Search for the cell housing the specified text and yield its (X, Y) center coordinate. 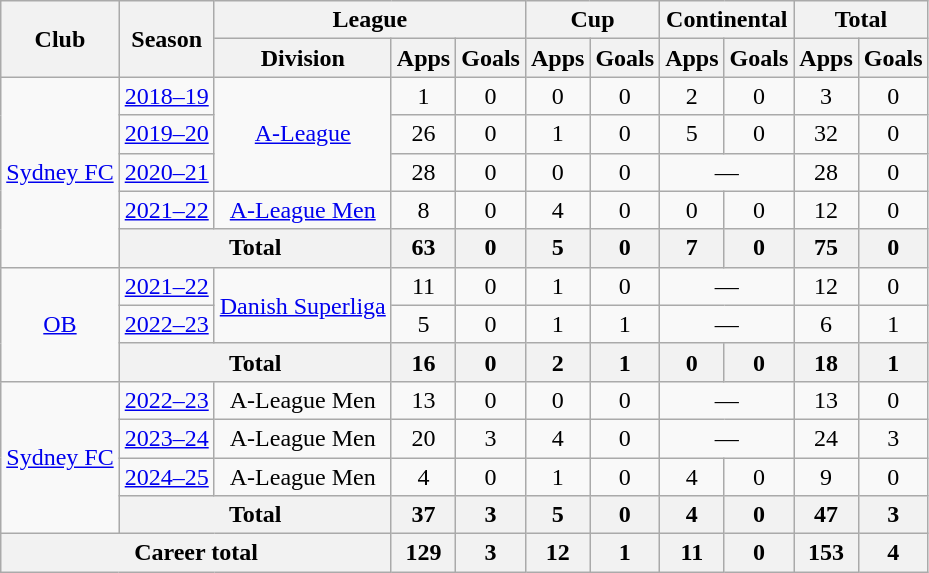
75 (826, 248)
153 (826, 553)
2024–25 (166, 477)
2019–20 (166, 134)
Season (166, 39)
2020–21 (166, 172)
Cup (592, 20)
Club (60, 39)
Continental (727, 20)
7 (692, 248)
Danish Superliga (302, 305)
63 (423, 248)
37 (423, 515)
47 (826, 515)
6 (826, 324)
Career total (196, 553)
18 (826, 362)
A-League (302, 134)
9 (826, 477)
26 (423, 134)
Division (302, 58)
20 (423, 438)
32 (826, 134)
2023–24 (166, 438)
League (370, 20)
16 (423, 362)
24 (826, 438)
8 (423, 210)
2018–19 (166, 96)
129 (423, 553)
OB (60, 324)
